Return (X, Y) of the center of cell containing provided text 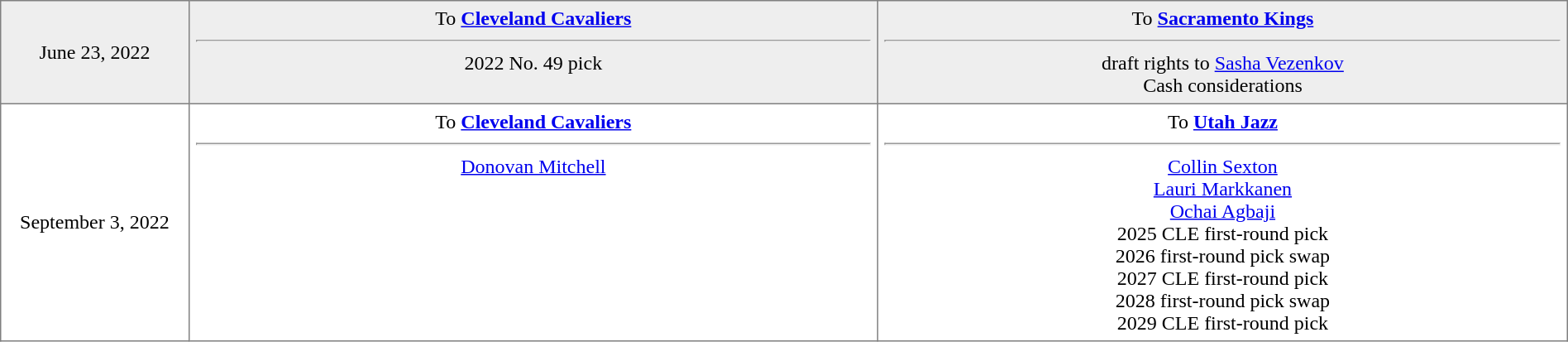
To Cleveland Cavaliers2022 No. 49 pick (533, 52)
To Sacramento Kingsdraft rights to Sasha Vezenkov Cash considerations (1223, 52)
To Cleveland CavaliersDonovan Mitchell (533, 222)
September 3, 2022 (94, 222)
June 23, 2022 (94, 52)
